Capture the cell that displays the provided text and extract its [X, Y] central coordinate. 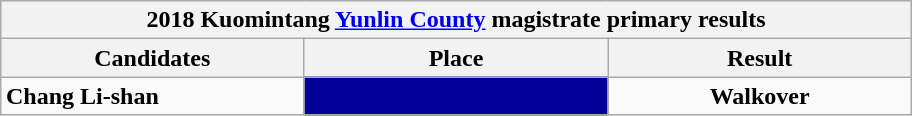
Candidates [152, 58]
Chang Li-shan [152, 96]
2018 Kuomintang Yunlin County magistrate primary results [456, 20]
Place [456, 58]
Result [760, 58]
Walkover [760, 96]
